Locate the cell with the specified text and output its [x, y] center coordinate. 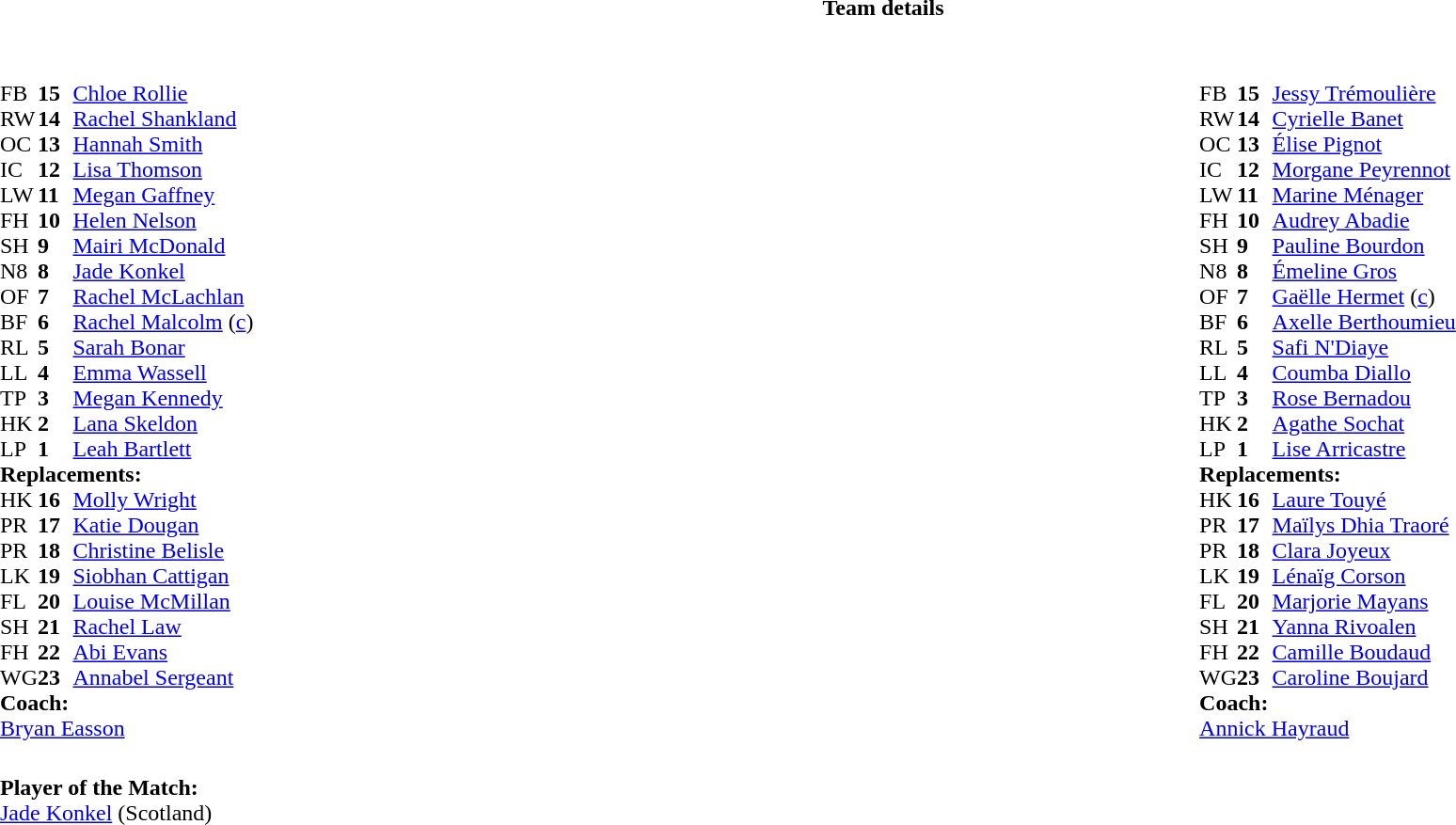
Rose Bernadou [1364, 399]
Hannah Smith [163, 145]
Camille Boudaud [1364, 653]
Gaëlle Hermet (c) [1364, 297]
Rachel Shankland [163, 119]
Helen Nelson [163, 220]
Jessy Trémoulière [1364, 94]
Jade Konkel [163, 271]
Rachel Law [163, 627]
Rachel Malcolm (c) [163, 322]
Leah Bartlett [163, 450]
Élise Pignot [1364, 145]
Christine Belisle [163, 551]
Émeline Gros [1364, 271]
Coumba Diallo [1364, 373]
Katie Dougan [163, 525]
Morgane Peyrennot [1364, 169]
Mairi McDonald [163, 246]
Molly Wright [163, 500]
Rachel McLachlan [163, 297]
Safi N'Diaye [1364, 348]
Lénaïg Corson [1364, 576]
Megan Kennedy [163, 399]
Marjorie Mayans [1364, 602]
Laure Touyé [1364, 500]
Siobhan Cattigan [163, 576]
Clara Joyeux [1364, 551]
Agathe Sochat [1364, 423]
Bryan Easson [126, 728]
Chloe Rollie [163, 94]
Annabel Sergeant [163, 677]
Sarah Bonar [163, 348]
Lana Skeldon [163, 423]
Abi Evans [163, 653]
Marine Ménager [1364, 196]
Megan Gaffney [163, 196]
Cyrielle Banet [1364, 119]
Emma Wassell [163, 373]
Caroline Boujard [1364, 677]
Yanna Rivoalen [1364, 627]
Lise Arricastre [1364, 450]
Lisa Thomson [163, 169]
Maïlys Dhia Traoré [1364, 525]
Louise McMillan [163, 602]
Pauline Bourdon [1364, 246]
Audrey Abadie [1364, 220]
Annick Hayraud [1328, 728]
Axelle Berthoumieu [1364, 322]
